Pinpoint the cell where the given text exists, returning its (X, Y) midpoint coordinate. 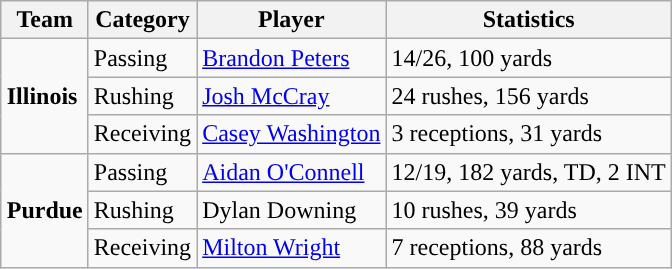
Purdue (44, 210)
Casey Washington (292, 134)
10 rushes, 39 yards (528, 210)
7 receptions, 88 yards (528, 248)
Player (292, 20)
Josh McCray (292, 96)
3 receptions, 31 yards (528, 134)
24 rushes, 156 yards (528, 96)
Dylan Downing (292, 210)
12/19, 182 yards, TD, 2 INT (528, 172)
14/26, 100 yards (528, 58)
Milton Wright (292, 248)
Aidan O'Connell (292, 172)
Brandon Peters (292, 58)
Team (44, 20)
Illinois (44, 96)
Statistics (528, 20)
Category (142, 20)
